Extract the [X, Y] coordinate from the center of the cell holding the provided text.  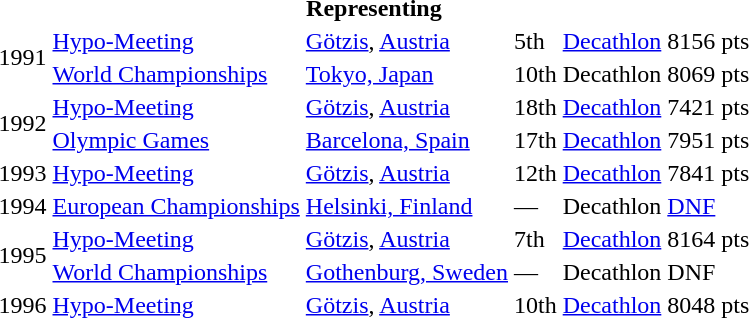
Helsinki, Finland [406, 206]
Tokyo, Japan [406, 74]
5th [536, 41]
17th [536, 140]
Barcelona, Spain [406, 140]
7th [536, 239]
18th [536, 107]
European Championships [176, 206]
Gothenburg, Sweden [406, 272]
Olympic Games [176, 140]
12th [536, 173]
10th [536, 74]
